Detect which cell encompasses the target text, then output its [x, y] center coordinate. 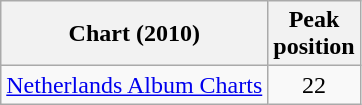
Netherlands Album Charts [134, 85]
Peakposition [314, 34]
22 [314, 85]
Chart (2010) [134, 34]
